Return (x, y) of the center of cell containing provided text 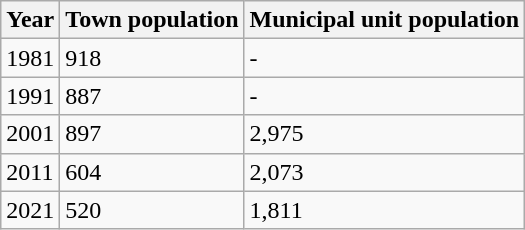
Municipal unit population (384, 20)
2001 (30, 134)
520 (152, 210)
Year (30, 20)
2011 (30, 172)
2021 (30, 210)
Town population (152, 20)
1991 (30, 96)
604 (152, 172)
1981 (30, 58)
2,073 (384, 172)
1,811 (384, 210)
897 (152, 134)
2,975 (384, 134)
918 (152, 58)
887 (152, 96)
